From the cell containing the given text, extract its center point as [X, Y] coordinate. 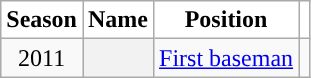
First baseman [226, 58]
2011 [42, 58]
Name [118, 20]
Position [226, 20]
Season [42, 20]
